Scan for the cell matching the given text and deliver its (X, Y) coordinate at center. 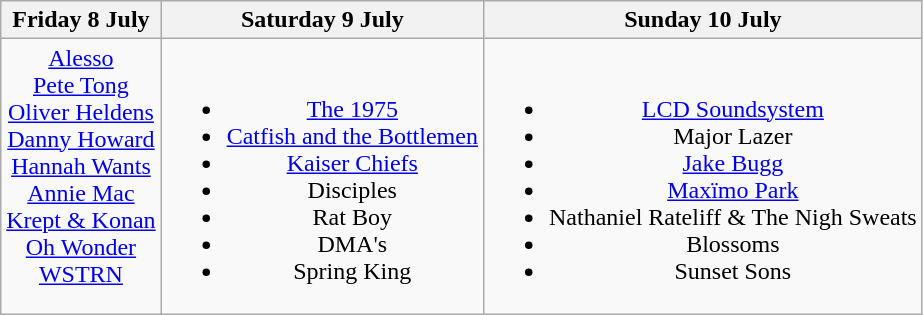
Saturday 9 July (322, 20)
Sunday 10 July (702, 20)
LCD SoundsystemMajor LazerJake BuggMaxïmo ParkNathaniel Rateliff & The Nigh SweatsBlossomsSunset Sons (702, 176)
AlessoPete TongOliver Heldens Danny HowardHannah WantsAnnie MacKrept & Konan Oh WonderWSTRN (81, 176)
The 1975Catfish and the BottlemenKaiser ChiefsDisciplesRat BoyDMA'sSpring King (322, 176)
Friday 8 July (81, 20)
